Capture the cell that displays the provided text and extract its [x, y] central coordinate. 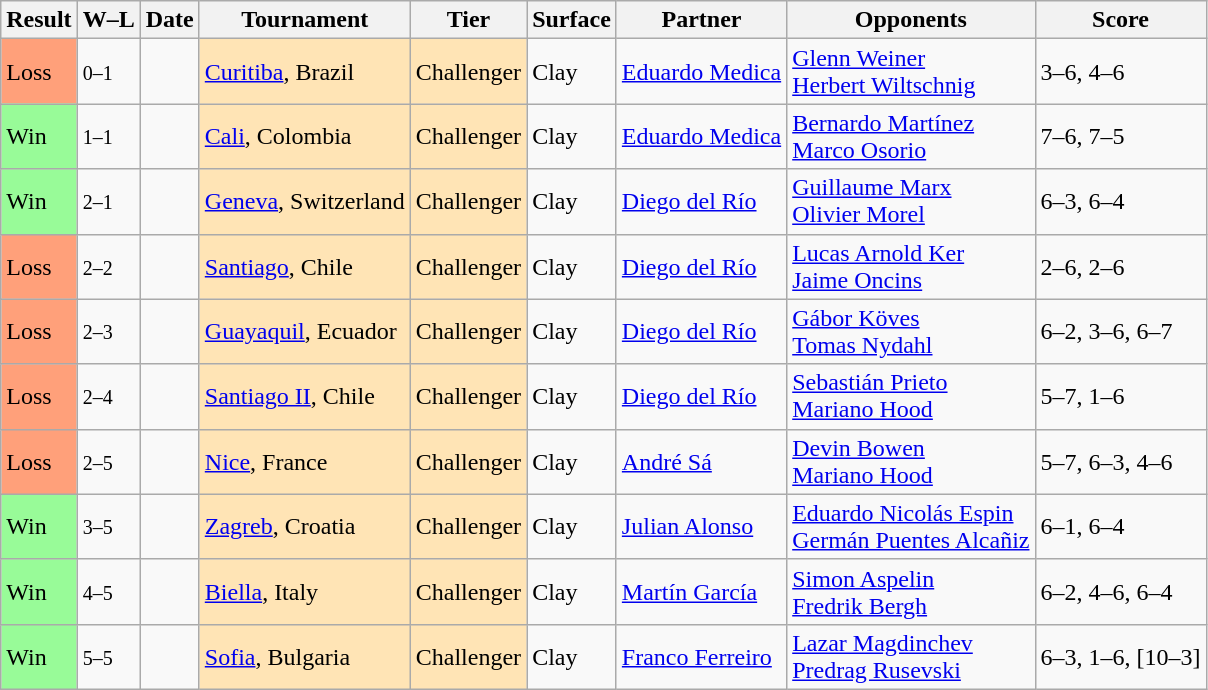
Zagreb, Croatia [304, 526]
6–3, 1–6, [10–3] [1120, 656]
6–3, 6–4 [1120, 202]
Nice, France [304, 462]
Cali, Colombia [304, 136]
Curitiba, Brazil [304, 72]
3–6, 4–6 [1120, 72]
Santiago II, Chile [304, 396]
Partner [701, 20]
5–7, 1–6 [1120, 396]
Franco Ferreiro [701, 656]
Julian Alonso [701, 526]
Eduardo Nicolás Espin Germán Puentes Alcañiz [911, 526]
7–6, 7–5 [1120, 136]
Geneva, Switzerland [304, 202]
Tournament [304, 20]
2–5 [108, 462]
Biella, Italy [304, 592]
4–5 [108, 592]
Bernardo Martínez Marco Osorio [911, 136]
Sofia, Bulgaria [304, 656]
Result [39, 20]
Martín García [701, 592]
Score [1120, 20]
2–1 [108, 202]
W–L [108, 20]
2–4 [108, 396]
André Sá [701, 462]
Tier [468, 20]
Simon Aspelin Fredrik Bergh [911, 592]
3–5 [108, 526]
Surface [572, 20]
Guillaume Marx Olivier Morel [911, 202]
1–1 [108, 136]
6–2, 3–6, 6–7 [1120, 332]
Opponents [911, 20]
0–1 [108, 72]
Guayaquil, Ecuador [304, 332]
5–5 [108, 656]
Date [170, 20]
2–3 [108, 332]
Glenn Weiner Herbert Wiltschnig [911, 72]
5–7, 6–3, 4–6 [1120, 462]
6–2, 4–6, 6–4 [1120, 592]
Sebastián Prieto Mariano Hood [911, 396]
Devin Bowen Mariano Hood [911, 462]
Santiago, Chile [304, 266]
Lazar Magdinchev Predrag Rusevski [911, 656]
Lucas Arnold Ker Jaime Oncins [911, 266]
Gábor Köves Tomas Nydahl [911, 332]
2–6, 2–6 [1120, 266]
2–2 [108, 266]
6–1, 6–4 [1120, 526]
